Search for the cell housing the specified text and yield its (X, Y) center coordinate. 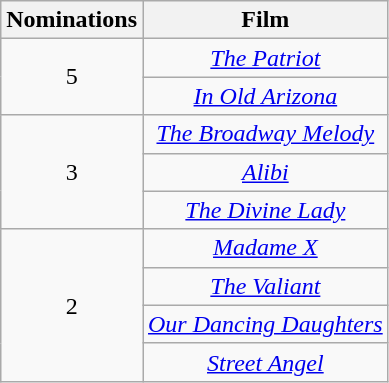
The Patriot (265, 58)
3 (72, 172)
In Old Arizona (265, 96)
The Broadway Melody (265, 134)
The Divine Lady (265, 210)
Our Dancing Daughters (265, 324)
2 (72, 305)
Madame X (265, 248)
The Valiant (265, 286)
5 (72, 77)
Street Angel (265, 362)
Alibi (265, 172)
Film (265, 20)
Nominations (72, 20)
